Pinpoint the cell where the given text exists, returning its [X, Y] midpoint coordinate. 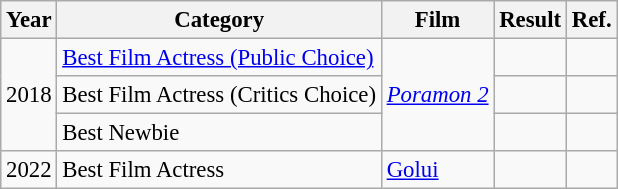
Golui [437, 170]
Year [29, 20]
Best Newbie [219, 133]
Category [219, 20]
2022 [29, 170]
Result [530, 20]
Best Film Actress [219, 170]
Ref. [591, 20]
2018 [29, 96]
Poramon 2 [437, 96]
Best Film Actress (Public Choice) [219, 58]
Film [437, 20]
Best Film Actress (Critics Choice) [219, 95]
